Return the [X, Y] coordinate for the center point of the cell that contains the specified text.  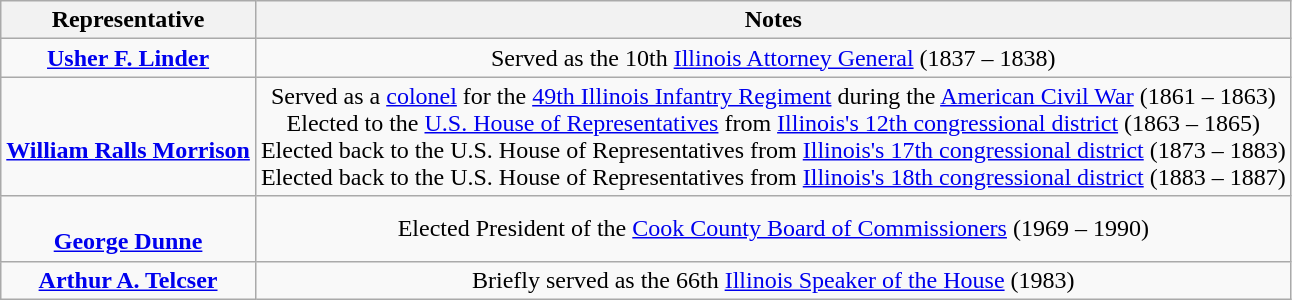
Representative [128, 20]
Served as the 10th Illinois Attorney General (1837 – 1838) [773, 58]
George Dunne [128, 228]
Arthur A. Telcser [128, 280]
Notes [773, 20]
Elected President of the Cook County Board of Commissioners (1969 – 1990) [773, 228]
Usher F. Linder [128, 58]
Briefly served as the 66th Illinois Speaker of the House (1983) [773, 280]
William Ralls Morrison [128, 136]
